Search for the cell housing the specified text and yield its [x, y] center coordinate. 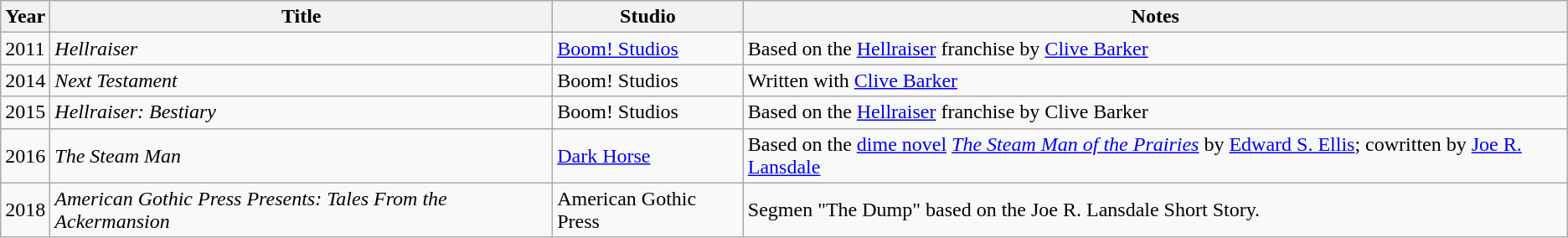
Year [25, 17]
2018 [25, 210]
Studio [648, 17]
Hellraiser: Bestiary [302, 112]
American Gothic Press Presents: Tales From the Ackermansion [302, 210]
Segmen "The Dump" based on the Joe R. Lansdale Short Story. [1155, 210]
Title [302, 17]
2015 [25, 112]
Dark Horse [648, 156]
Notes [1155, 17]
Hellraiser [302, 49]
Based on the dime novel The Steam Man of the Prairies by Edward S. Ellis; cowritten by Joe R. Lansdale [1155, 156]
Next Testament [302, 80]
2011 [25, 49]
2016 [25, 156]
The Steam Man [302, 156]
2014 [25, 80]
Written with Clive Barker [1155, 80]
American Gothic Press [648, 210]
